Return the [x, y] coordinate for the center point of the cell that contains the specified text.  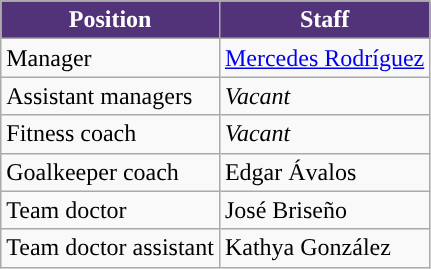
Staff [324, 20]
Team doctor [110, 210]
Manager [110, 58]
Assistant managers [110, 96]
Mercedes Rodríguez [324, 58]
Edgar Ávalos [324, 172]
Team doctor assistant [110, 248]
Goalkeeper coach [110, 172]
José Briseño [324, 210]
Fitness coach [110, 134]
Position [110, 20]
Kathya González [324, 248]
